Determine the [X, Y] coordinate at the center of the cell enclosing the given text.  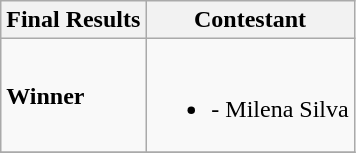
- Milena Silva [250, 96]
Final Results [74, 20]
Contestant [250, 20]
Winner [74, 96]
